Find where the given text appears and provide that cell's center as (x, y) coordinate. 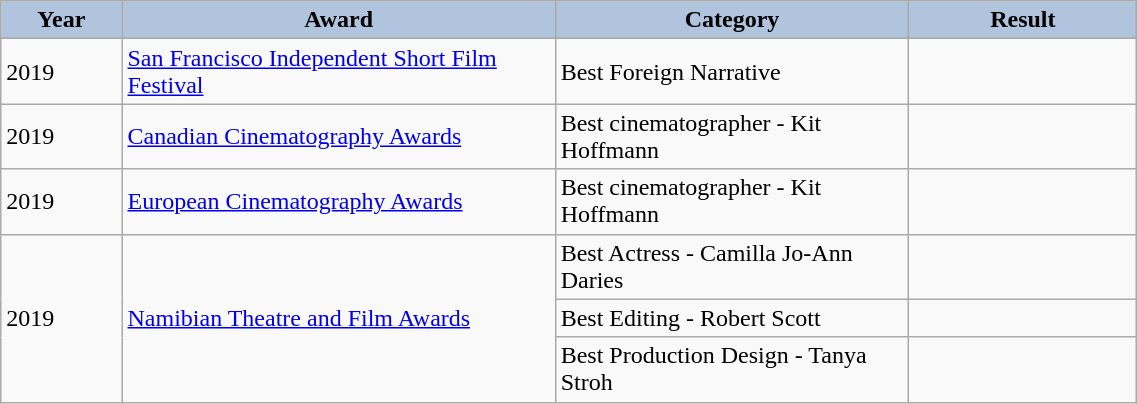
Best Editing - Robert Scott (732, 318)
Canadian Cinematography Awards (338, 136)
Category (732, 20)
Best Foreign Narrative (732, 72)
Best Actress - Camilla Jo-Ann Daries (732, 266)
Award (338, 20)
San Francisco Independent Short Film Festival (338, 72)
European Cinematography Awards (338, 202)
Year (62, 20)
Namibian Theatre and Film Awards (338, 318)
Result (1023, 20)
Best Production Design - Tanya Stroh (732, 370)
